Locate the cell with the specified text and output its (x, y) center coordinate. 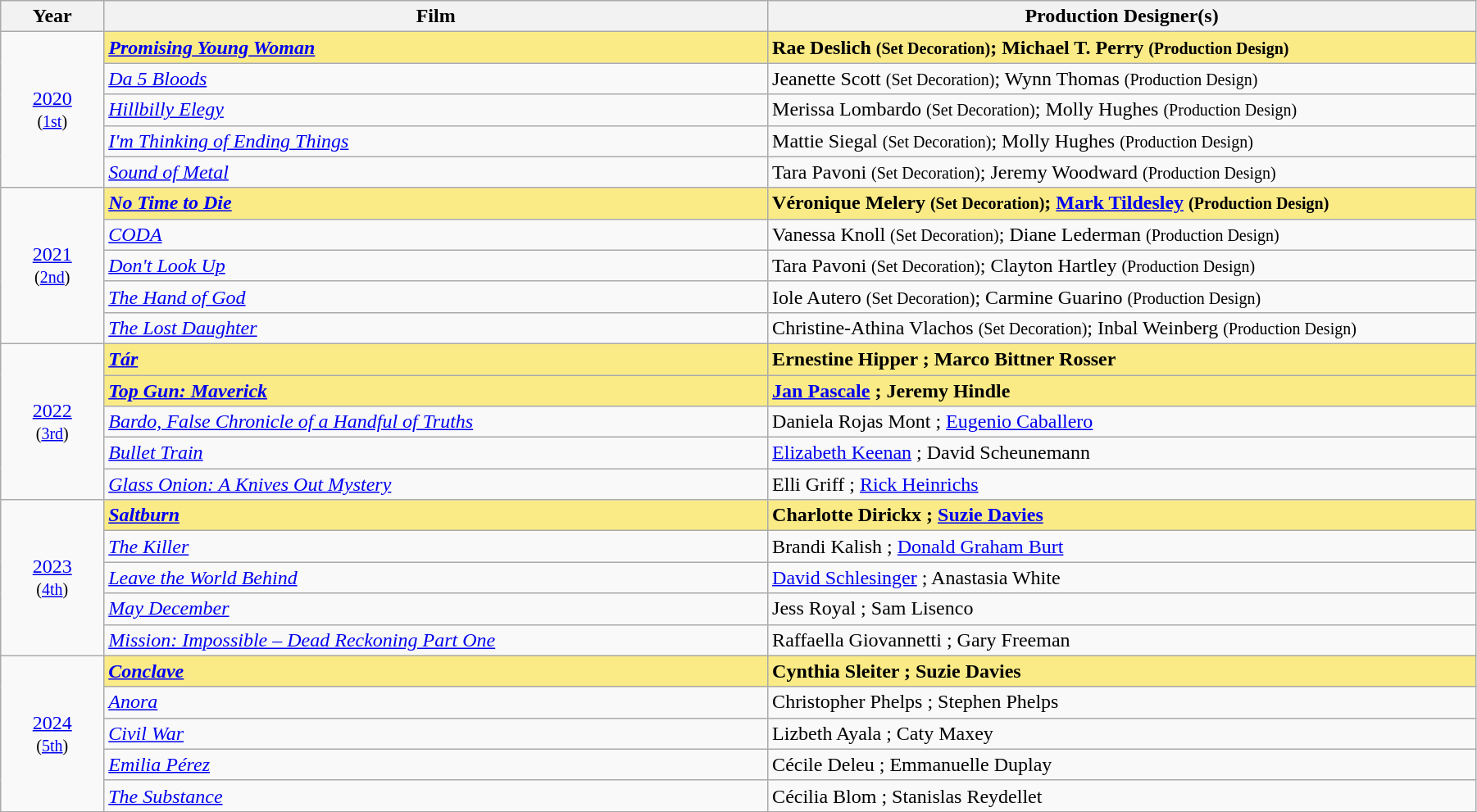
Tár (436, 359)
Merissa Lombardo (Set Decoration); Molly Hughes (Production Design) (1122, 110)
Conclave (436, 671)
Glass Onion: A Knives Out Mystery (436, 484)
Christopher Phelps ; Stephen Phelps (1122, 702)
Cécile Deleu ; Emmanuelle Duplay (1122, 764)
Daniela Rojas Mont ; Eugenio Caballero (1122, 422)
Jan Pascale ; Jeremy Hindle (1122, 391)
No Time to Die (436, 203)
Emilia Pérez (436, 764)
The Killer (436, 547)
Tara Pavoni (Set Decoration); Jeremy Woodward (Production Design) (1122, 172)
2023(4th) (52, 578)
Brandi Kalish ; Donald Graham Burt (1122, 547)
Don't Look Up (436, 265)
Raffaella Giovannetti ; Gary Freeman (1122, 640)
Bullet Train (436, 453)
2021(2nd) (52, 265)
Elizabeth Keenan ; David Scheunemann (1122, 453)
Civil War (436, 733)
Promising Young Woman (436, 48)
Mission: Impossible – Dead Reckoning Part One (436, 640)
I'm Thinking of Ending Things (436, 141)
Sound of Metal (436, 172)
Christine-Athina Vlachos (Set Decoration); Inbal Weinberg (Production Design) (1122, 328)
2024(5th) (52, 733)
Lizbeth Ayala ; Caty Maxey (1122, 733)
Iole Autero (Set Decoration); Carmine Guarino (Production Design) (1122, 297)
Da 5 Bloods (436, 79)
Cécilia Blom ; Stanislas Reydellet (1122, 796)
Top Gun: Maverick (436, 391)
Tara Pavoni (Set Decoration); Clayton Hartley (Production Design) (1122, 265)
Jess Royal ; Sam Lisenco (1122, 609)
Ernestine Hipper ; Marco Bittner Rosser (1122, 359)
Cynthia Sleiter ; Suzie Davies (1122, 671)
Véronique Melery (Set Decoration); Mark Tildesley (Production Design) (1122, 203)
The Lost Daughter (436, 328)
Elli Griff ; Rick Heinrichs (1122, 484)
Saltburn (436, 515)
2022(3rd) (52, 421)
The Hand of God (436, 297)
David Schlesinger ; Anastasia White (1122, 578)
Leave the World Behind (436, 578)
Jeanette Scott (Set Decoration); Wynn Thomas (Production Design) (1122, 79)
Production Designer(s) (1122, 16)
Bardo, False Chronicle of a Handful of Truths (436, 422)
2020(1st) (52, 110)
Film (436, 16)
Mattie Siegal (Set Decoration); Molly Hughes (Production Design) (1122, 141)
Hillbilly Elegy (436, 110)
Year (52, 16)
Rae Deslich (Set Decoration); Michael T. Perry (Production Design) (1122, 48)
Charlotte Dirickx ; Suzie Davies (1122, 515)
Vanessa Knoll (Set Decoration); Diane Lederman (Production Design) (1122, 234)
May December (436, 609)
The Substance (436, 796)
CODA (436, 234)
Anora (436, 702)
